Locate the cell with the specified text and output its [X, Y] center coordinate. 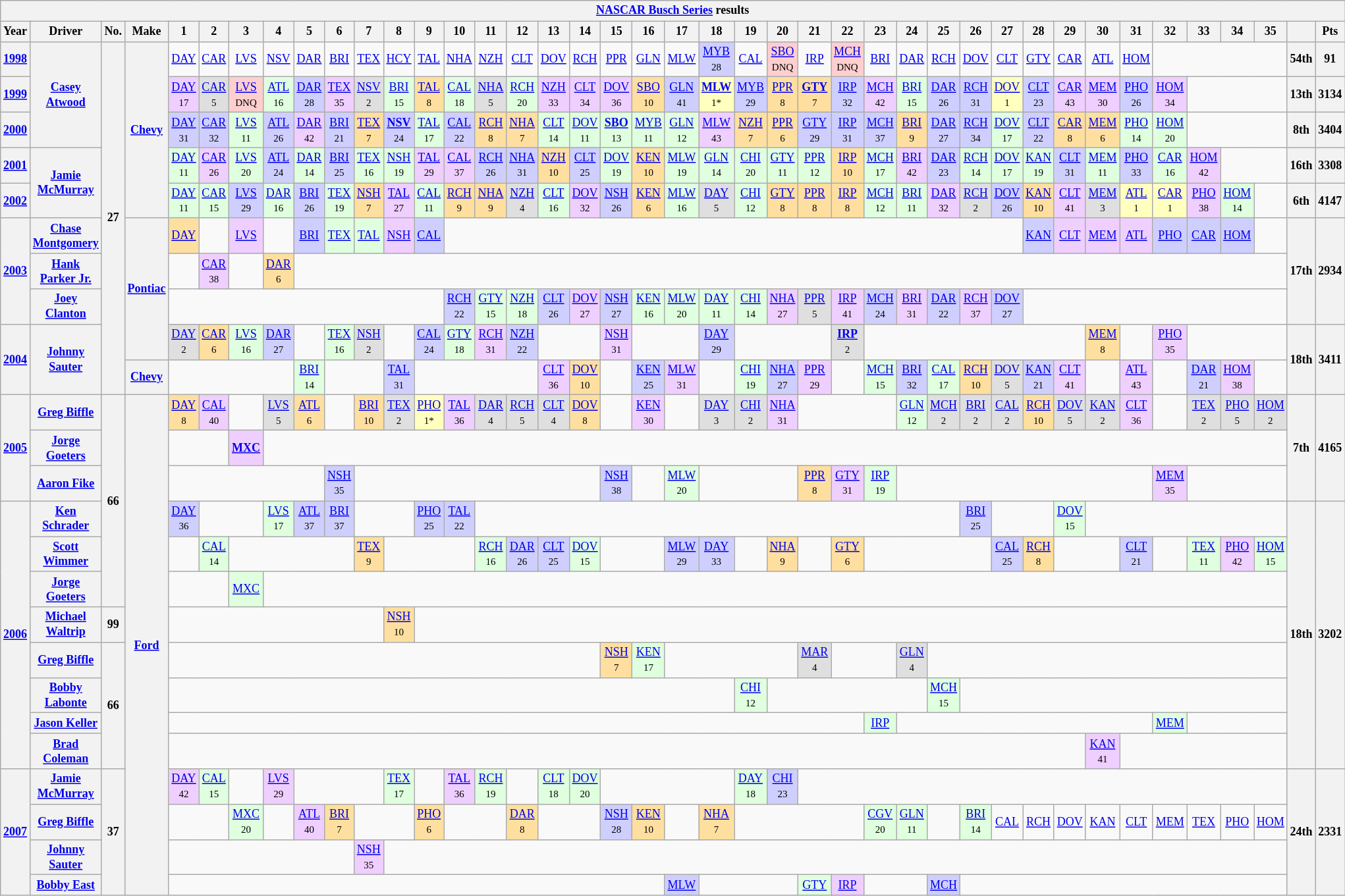
MLW19 [681, 165]
ATL16 [278, 95]
CAL11 [429, 201]
PPR6 [782, 130]
CAL22 [460, 130]
IRP10 [848, 165]
LVS16 [246, 342]
PHO14 [1137, 130]
DOV26 [1007, 201]
BRI11 [912, 201]
RCH9 [460, 201]
TEX35 [340, 95]
NSH35 [369, 857]
NSH10 [399, 625]
LVS17 [278, 519]
KAN19 [1039, 165]
Hank Parker Jr. [66, 271]
CAR26 [214, 165]
PPR12 [815, 165]
TAL22 [460, 519]
DOV11 [585, 130]
CAR38 [214, 271]
MCH17 [880, 165]
ATL37 [310, 519]
LVSDNQ [246, 95]
Ken Schrader [66, 519]
MCHDNQ [848, 59]
4147 [1331, 201]
28 [1039, 32]
HOM34 [1170, 95]
BRI21 [340, 130]
GTY18 [460, 342]
CAR1 [1170, 201]
MYB28 [717, 59]
HOM42 [1204, 165]
TEX17 [399, 787]
TAL29 [429, 165]
DOV36 [617, 95]
LVS5 [278, 413]
MEM8 [1103, 342]
16 [649, 32]
34 [1237, 32]
RCH14 [975, 165]
9 [429, 32]
DAY31 [184, 130]
1 [184, 32]
DAY33 [717, 554]
Year [16, 32]
99 [113, 625]
KAN10 [1039, 201]
Michael Waltrip [66, 625]
BRI2 [975, 413]
MEM11 [1103, 165]
GLN11 [912, 822]
KAN21 [1039, 377]
Jason Keller [66, 723]
CAR6 [214, 342]
13 [554, 32]
GLN [649, 59]
Bobby East [66, 885]
11 [491, 32]
GLN41 [681, 95]
IRP8 [848, 201]
DAR14 [310, 165]
8 [399, 32]
SBO10 [649, 95]
BRI7 [340, 822]
CGV20 [880, 822]
TEX9 [369, 554]
DAR6 [278, 271]
DAY17 [184, 95]
15 [617, 32]
MCH37 [880, 130]
Ford [146, 645]
26 [975, 32]
22 [848, 32]
2 [214, 32]
RCH5 [522, 413]
PHO42 [1237, 554]
SBO13 [617, 130]
MCH2 [944, 413]
Bobby Labonte [66, 695]
3404 [1331, 130]
RCH19 [491, 787]
DAY3 [717, 413]
DAY29 [717, 342]
CLT16 [554, 201]
RCH16 [491, 554]
DAR21 [1204, 377]
MCH [944, 885]
TEX19 [340, 201]
PHO35 [1170, 342]
5 [310, 32]
KEN30 [649, 413]
NZH7 [751, 130]
3 [246, 32]
21 [815, 32]
NZH [491, 59]
SBODNQ [782, 59]
DAR4 [491, 413]
PHO5 [1237, 413]
NSH 35 [340, 483]
54th [1302, 59]
30 [1103, 32]
GTY6 [848, 554]
Brad Coleman [66, 751]
MEM 35 [1170, 483]
IRP 19 [880, 483]
MYB29 [751, 95]
GTY11 [782, 165]
MCH12 [880, 201]
PHO1* [429, 413]
CHI20 [751, 165]
RCH26 [491, 165]
DAR28 [310, 95]
2000 [16, 130]
DAR23 [944, 165]
CAL14 [214, 554]
NSH26 [617, 201]
35 [1271, 32]
MLW1* [717, 95]
BRI26 [310, 201]
1998 [16, 59]
CAR32 [214, 130]
GTY8 [782, 201]
2005 [16, 448]
NSV24 [399, 130]
3202 [1331, 635]
2004 [16, 359]
ATL24 [278, 165]
HOM14 [1237, 201]
CAR43 [1070, 95]
BRI32 [912, 377]
GTY29 [815, 130]
TEX7 [369, 130]
31 [1137, 32]
CAR16 [1170, 165]
NSH [399, 236]
CLT26 [554, 307]
4 [278, 32]
2934 [1331, 271]
12 [522, 32]
CAL24 [429, 342]
CHI14 [751, 307]
RCH22 [460, 307]
CLT18 [554, 787]
3134 [1331, 95]
3411 [1331, 359]
7 [369, 32]
RCH2 [975, 201]
2003 [16, 271]
DAY36 [184, 519]
NSH19 [399, 165]
GTY15 [491, 307]
CLT23 [1039, 95]
ATL26 [278, 130]
32 [1170, 32]
ATL40 [310, 822]
CLT22 [1039, 130]
DAY5 [717, 201]
3308 [1331, 165]
CAL18 [460, 95]
DAY42 [184, 787]
13th [1302, 95]
MLW31 [681, 377]
29 [1070, 32]
DAY18 [751, 787]
CAL37 [460, 165]
BRI9 [912, 130]
Casey Atwood [66, 95]
NSH2 [369, 342]
MLW29 [681, 554]
17th [1302, 271]
KEN6 [649, 201]
NSV [278, 59]
CAR15 [214, 201]
IRP41 [848, 307]
NZH33 [554, 95]
NSH28 [617, 822]
PHO33 [1137, 165]
DOV8 [585, 413]
18 [717, 32]
19 [751, 32]
DOV20 [585, 787]
MEM30 [1103, 95]
Make [146, 32]
CAL40 [214, 413]
8th [1302, 130]
CLT4 [554, 413]
33 [1204, 32]
CLT21 [1137, 554]
IRP32 [848, 95]
CAL17 [944, 377]
IRP2 [848, 342]
RCH20 [522, 95]
Scott Wimmer [66, 554]
NZH4 [522, 201]
GTY7 [815, 95]
NSH 38 [617, 483]
NSH27 [617, 307]
BRI31 [912, 307]
MLW43 [717, 130]
PHO26 [1137, 95]
NZH22 [522, 342]
DAR8 [522, 822]
24th [1302, 832]
DOV1 [1007, 95]
Chase Montgomery [66, 236]
TAL31 [399, 377]
Pontiac [146, 288]
KEN16 [649, 307]
1999 [16, 95]
20 [782, 32]
ATL6 [310, 413]
MCH42 [880, 95]
PPR [617, 59]
KAN2 [1103, 413]
CHI2 [751, 413]
GLN14 [717, 165]
HOM20 [1170, 130]
PPR5 [815, 307]
16th [1302, 165]
RCH34 [975, 130]
Pts [1331, 32]
HOM15 [1271, 554]
KAN41 [1103, 751]
DAR42 [310, 130]
NSH31 [617, 342]
IRP31 [848, 130]
ATL43 [1137, 377]
TAL8 [429, 95]
25 [944, 32]
Joey Clanton [66, 307]
6th [1302, 201]
BRI42 [912, 165]
6 [340, 32]
MCH24 [880, 307]
CHI19 [751, 377]
2007 [16, 832]
NSV2 [369, 95]
4165 [1331, 448]
NHA [460, 59]
HOM38 [1237, 377]
MLW16 [681, 201]
2006 [16, 635]
CAR8 [1070, 130]
CLT31 [1070, 165]
DOV32 [585, 201]
2001 [16, 165]
PPR29 [815, 377]
DOV10 [585, 377]
MLW20 [681, 307]
ATL1 [1137, 201]
DOV19 [617, 165]
2002 [16, 201]
7th [1302, 448]
DAR16 [278, 201]
KEN25 [649, 377]
24 [912, 32]
PHO25 [429, 519]
PPR 8 [815, 483]
TAL17 [429, 130]
Driver [66, 32]
LVS20 [246, 165]
No. [113, 32]
37 [113, 832]
CAL25 [1007, 554]
MLW 20 [681, 483]
LVS11 [246, 130]
MXC20 [246, 822]
PHO6 [429, 822]
TAL27 [399, 201]
GTY 31 [848, 483]
DAY2 [184, 342]
NZH10 [554, 165]
CAL15 [214, 787]
CLT34 [585, 95]
Aaron Fike [66, 483]
14 [585, 32]
NASCAR Busch Series results [673, 11]
HOM2 [1271, 413]
MEM3 [1103, 201]
GLN4 [912, 660]
CHI23 [782, 787]
CAL2 [1007, 413]
MAR4 [815, 660]
91 [1331, 59]
DAR22 [944, 307]
DAR32 [944, 201]
NZH18 [522, 307]
HCY [399, 59]
NHA5 [491, 95]
TEX11 [1204, 554]
DAY8 [184, 413]
23 [880, 32]
PHO38 [1204, 201]
CAR5 [214, 95]
KEN17 [649, 660]
MYB11 [649, 130]
17 [681, 32]
RCH37 [975, 307]
MEM6 [1103, 130]
2331 [1331, 832]
CLT14 [554, 130]
BRI10 [369, 413]
BRI37 [340, 519]
10 [460, 32]
